Extract the [x, y] coordinate from the center of the cell holding the provided text.  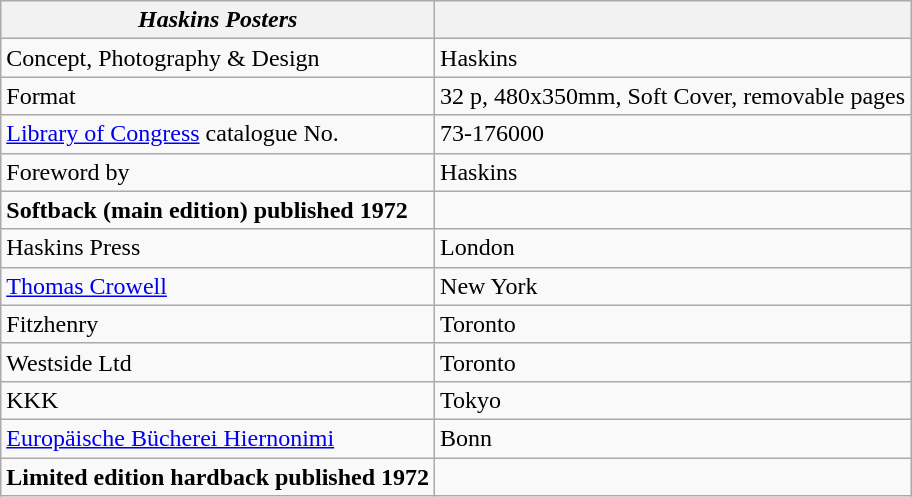
Limited edition hardback published 1972 [218, 477]
Bonn [673, 438]
Haskins Press [218, 248]
New York [673, 286]
Concept, Photography & Design [218, 58]
Library of Congress catalogue No. [218, 134]
Haskins Posters [218, 20]
Fitzhenry [218, 324]
KKK [218, 400]
32 p, 480x350mm, Soft Cover, removable pages [673, 96]
Thomas Crowell [218, 286]
Westside Ltd [218, 362]
Format [218, 96]
London [673, 248]
73-176000 [673, 134]
Foreword by [218, 172]
Europäische Bücherei Hiernonimi [218, 438]
Softback (main edition) published 1972 [218, 210]
Tokyo [673, 400]
